Return the (x, y) coordinate for the center point of the cell that contains the specified text.  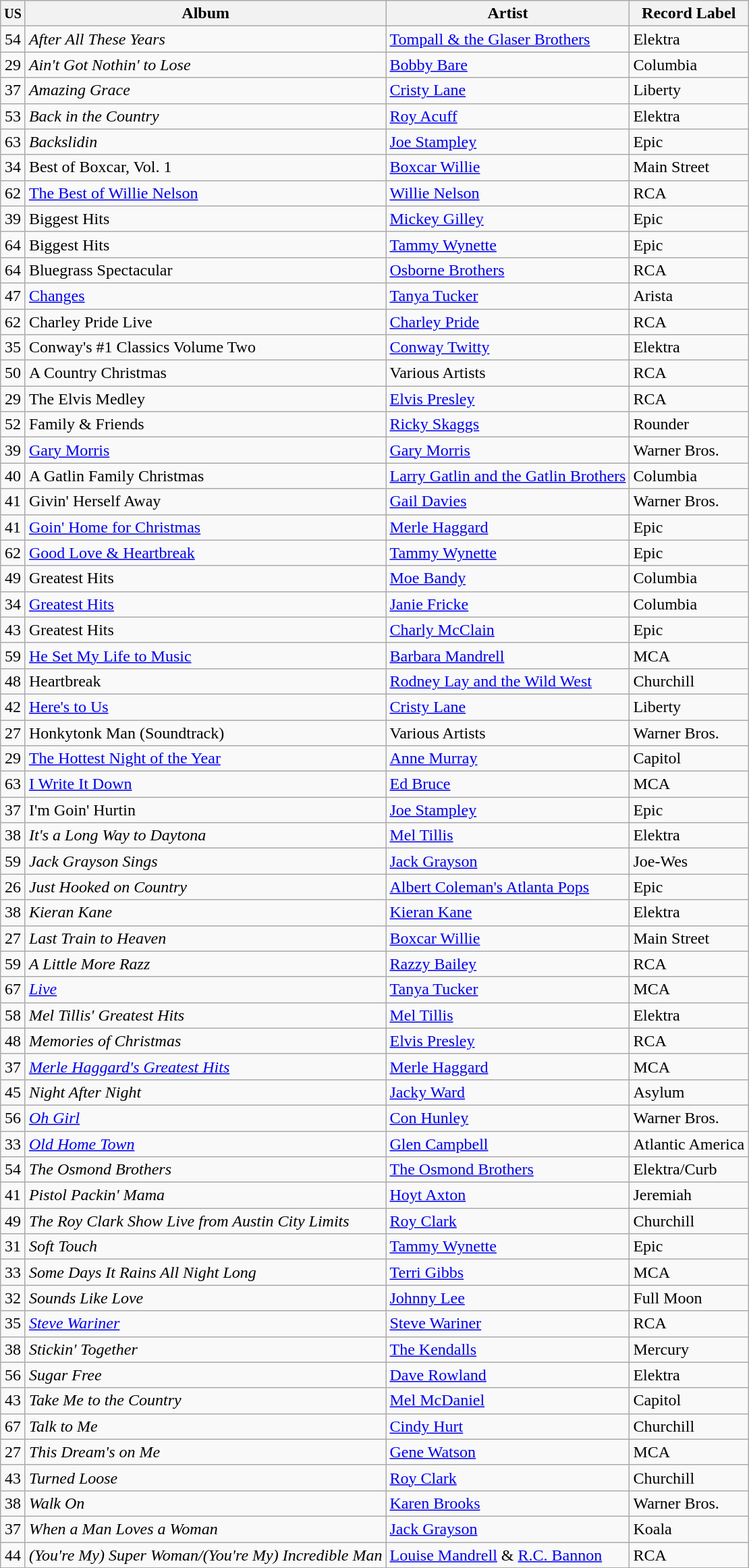
Pistol Packin' Mama (205, 1195)
Amazing Grace (205, 90)
Hoyt Axton (507, 1195)
47 (13, 296)
Rounder (689, 425)
45 (13, 1092)
Walk On (205, 1503)
Take Me to the Country (205, 1401)
Last Train to Heaven (205, 938)
Talk to Me (205, 1426)
Jacky Ward (507, 1092)
Atlantic America (689, 1144)
Backslidin (205, 142)
A Country Christmas (205, 373)
Some Days It Rains All Night Long (205, 1272)
Changes (205, 296)
Stickin' Together (205, 1349)
Louise Mandrell & R.C. Bannon (507, 1555)
Rodney Lay and the Wild West (507, 681)
A Little More Razz (205, 964)
Larry Gatlin and the Gatlin Brothers (507, 476)
Anne Murray (507, 759)
Gene Watson (507, 1452)
44 (13, 1555)
Old Home Town (205, 1144)
Koala (689, 1529)
Album (205, 13)
Elektra/Curb (689, 1170)
Mel Tillis' Greatest Hits (205, 1015)
Mel McDaniel (507, 1401)
58 (13, 1015)
42 (13, 707)
Charly McClain (507, 630)
Bobby Bare (507, 65)
Merle Haggard's Greatest Hits (205, 1066)
Good Love & Heartbreak (205, 553)
Terri Gibbs (507, 1272)
The Kendalls (507, 1349)
Sounds Like Love (205, 1298)
The Best of Willie Nelson (205, 193)
The Hottest Night of the Year (205, 759)
Charley Pride (507, 322)
Barbara Mandrell (507, 655)
Cindy Hurt (507, 1426)
Conway Twitty (507, 348)
Givin' Herself Away (205, 502)
Bluegrass Spectacular (205, 270)
Sugar Free (205, 1375)
After All These Years (205, 39)
53 (13, 116)
Just Hooked on Country (205, 887)
Karen Brooks (507, 1503)
Best of Boxcar, Vol. 1 (205, 167)
Record Label (689, 13)
Here's to Us (205, 707)
I'm Goin' Hurtin (205, 810)
Family & Friends (205, 425)
Ed Bruce (507, 784)
52 (13, 425)
Mercury (689, 1349)
Moe Bandy (507, 578)
Arista (689, 296)
Dave Rowland (507, 1375)
He Set My Life to Music (205, 655)
Full Moon (689, 1298)
26 (13, 887)
Oh Girl (205, 1118)
50 (13, 373)
Honkytonk Man (Soundtrack) (205, 732)
Artist (507, 13)
Night After Night (205, 1092)
Johnny Lee (507, 1298)
Soft Touch (205, 1247)
The Elvis Medley (205, 399)
Goin' Home for Christmas (205, 527)
Memories of Christmas (205, 1041)
Live (205, 990)
Osborne Brothers (507, 270)
Jack Grayson Sings (205, 861)
Heartbreak (205, 681)
The Roy Clark Show Live from Austin City Limits (205, 1221)
Janie Fricke (507, 604)
Glen Campbell (507, 1144)
It's a Long Way to Daytona (205, 836)
Ain't Got Nothin' to Lose (205, 65)
Conway's #1 Classics Volume Two (205, 348)
Razzy Bailey (507, 964)
32 (13, 1298)
Con Hunley (507, 1118)
Joe-Wes (689, 861)
Ricky Skaggs (507, 425)
Roy Acuff (507, 116)
Jeremiah (689, 1195)
Mickey Gilley (507, 219)
A Gatlin Family Christmas (205, 476)
Charley Pride Live (205, 322)
Back in the Country (205, 116)
This Dream's on Me (205, 1452)
Asylum (689, 1092)
Tompall & the Glaser Brothers (507, 39)
I Write It Down (205, 784)
Gail Davies (507, 502)
Turned Loose (205, 1478)
Albert Coleman's Atlanta Pops (507, 887)
US (13, 13)
When a Man Loves a Woman (205, 1529)
Willie Nelson (507, 193)
(You're My) Super Woman/(You're My) Incredible Man (205, 1555)
40 (13, 476)
31 (13, 1247)
